Detect which cell encompasses the target text, then output its [x, y] center coordinate. 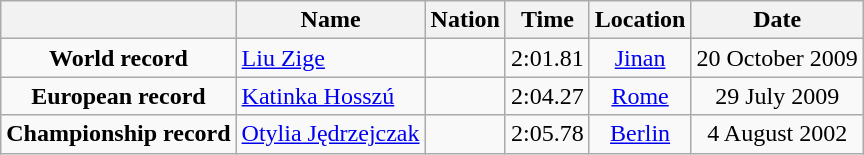
2:05.78 [547, 134]
2:01.81 [547, 58]
4 August 2002 [777, 134]
Nation [465, 20]
2:04.27 [547, 96]
Rome [640, 96]
Location [640, 20]
Otylia Jędrzejczak [330, 134]
20 October 2009 [777, 58]
Time [547, 20]
Berlin [640, 134]
Name [330, 20]
29 July 2009 [777, 96]
Date [777, 20]
Jinan [640, 58]
Championship record [118, 134]
Liu Zige [330, 58]
World record [118, 58]
European record [118, 96]
Katinka Hosszú [330, 96]
